Identify which cell holds the provided text, then report its (x, y) central coordinate. 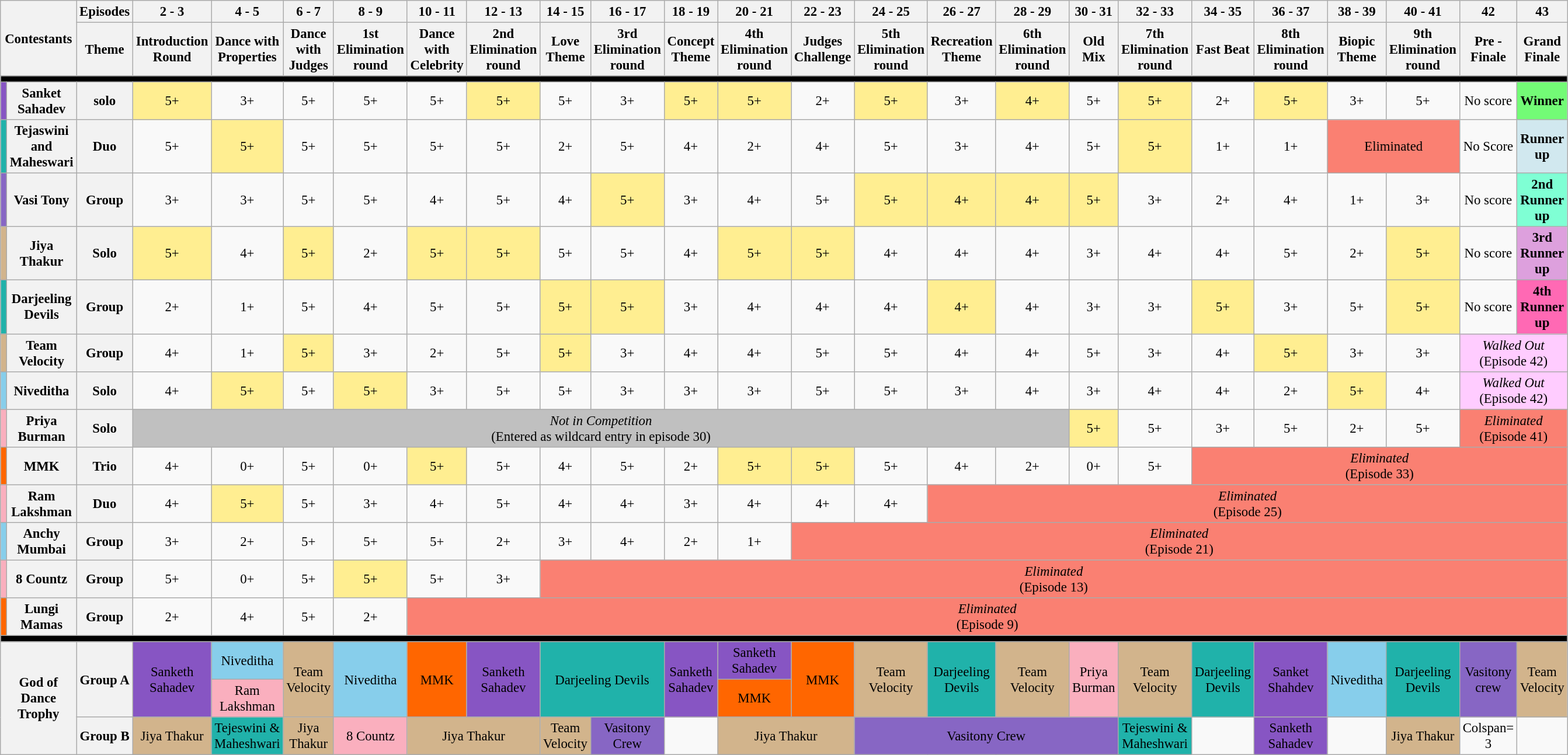
1st Elimination round (370, 50)
Colspan= 3 (1488, 736)
6th Elimination round (1032, 50)
6 - 7 (308, 12)
Tejaswini and Maheswari (41, 147)
Dance with Properties (248, 50)
Pre - Finale (1488, 50)
Biopic Theme (1357, 50)
32 - 33 (1155, 12)
9th Elimination round (1423, 50)
No Score (1488, 147)
43 (1542, 12)
36 - 37 (1291, 12)
Sanketh Sahadev (1291, 736)
8th Elimination round (1291, 50)
24 - 25 (891, 12)
Recreation Theme (961, 50)
Episodes (105, 12)
10 - 11 (437, 12)
Sanket Sahadev (41, 102)
Anchy Mumbai (41, 542)
solo (105, 102)
3rd Elimination round (627, 50)
Old Mix (1094, 50)
Judges Challenge (823, 50)
20 - 21 (755, 12)
8 - 9 (370, 12)
5th Elimination round (891, 50)
Trio (105, 466)
Dance with Celebrity (437, 50)
42 (1488, 12)
Eliminated(Episode 33) (1379, 466)
4 - 5 (248, 12)
12 - 13 (503, 12)
Eliminated(Episode 9) (987, 617)
Runner up (1542, 147)
Eliminated(Episode 25) (1247, 503)
Vasitony crew (1488, 680)
28 - 29 (1032, 12)
Not in Competition(Entered as wildcard entry in episode 30) (600, 429)
30 - 31 (1094, 12)
2nd Elimination round (503, 50)
Eliminated(Episode 41) (1514, 429)
38 - 39 (1357, 12)
Winner (1542, 102)
Eliminated(Episode 21) (1180, 542)
Introduction Round (172, 50)
4th Runner up (1542, 307)
God of Dance Trophy (39, 698)
18 - 19 (691, 12)
Group B (105, 736)
2nd Runner up (1542, 200)
Eliminated(Episode 13) (1054, 579)
7th Elimination round (1155, 50)
Grand Finale (1542, 50)
Eliminated (1393, 147)
4th Elimination round (755, 50)
Fast Beat (1223, 50)
Concept Theme (691, 50)
14 - 15 (565, 12)
34 - 35 (1223, 12)
Vasi Tony (41, 200)
2 - 3 (172, 12)
40 - 41 (1423, 12)
26 - 27 (961, 12)
Theme (105, 50)
Contestants (39, 39)
Love Theme (565, 50)
Group A (105, 680)
Dance with Judges (308, 50)
22 - 23 (823, 12)
Sanket Shahdev (1291, 680)
16 - 17 (627, 12)
3rd Runner up (1542, 253)
Lungi Mamas (41, 617)
